Scan for the cell matching the given text and deliver its [X, Y] coordinate at center. 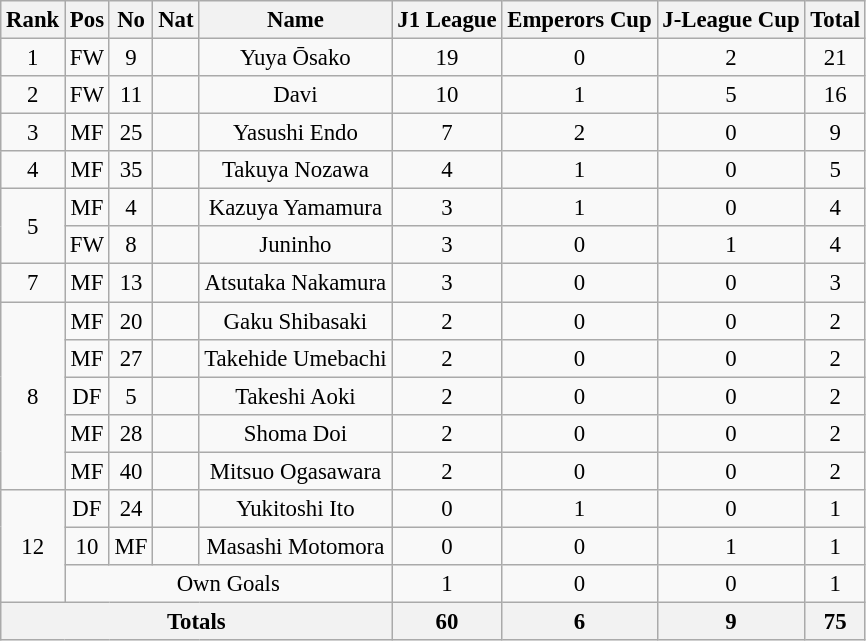
25 [131, 133]
24 [131, 509]
Takeshi Aoki [296, 396]
Takehide Umebachi [296, 358]
6 [580, 621]
J1 League [447, 20]
Total [835, 20]
75 [835, 621]
Yuya Ōsako [296, 58]
Shoma Doi [296, 433]
J-League Cup [731, 20]
21 [835, 58]
11 [131, 95]
28 [131, 433]
Juninho [296, 245]
Takuya Nozawa [296, 170]
Nat [176, 20]
Own Goals [228, 584]
Totals [196, 621]
20 [131, 321]
No [131, 20]
19 [447, 58]
Kazuya Yamamura [296, 208]
Emperors Cup [580, 20]
16 [835, 95]
Name [296, 20]
27 [131, 358]
Masashi Motomora [296, 546]
Yukitoshi Ito [296, 509]
40 [131, 471]
Gaku Shibasaki [296, 321]
Davi [296, 95]
35 [131, 170]
Yasushi Endo [296, 133]
Mitsuo Ogasawara [296, 471]
Pos [88, 20]
Rank [33, 20]
60 [447, 621]
Atsutaka Nakamura [296, 283]
12 [33, 546]
13 [131, 283]
